Locate the cell with the specified text and output its (x, y) center coordinate. 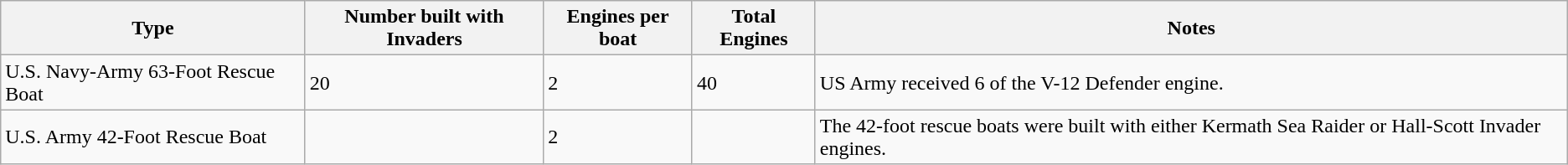
U.S. Army 42-Foot Rescue Boat (152, 137)
US Army received 6 of the V-12 Defender engine. (1191, 82)
20 (424, 82)
U.S. Navy-Army 63-Foot Rescue Boat (152, 82)
The 42-foot rescue boats were built with either Kermath Sea Raider or Hall-Scott Invader engines. (1191, 137)
Number built with Invaders (424, 28)
40 (754, 82)
Type (152, 28)
Notes (1191, 28)
Total Engines (754, 28)
Engines per boat (618, 28)
